Pinpoint the cell where the given text exists, returning its [X, Y] midpoint coordinate. 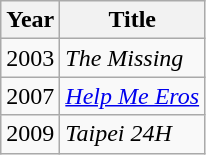
2003 [30, 58]
Help Me Eros [132, 96]
The Missing [132, 58]
2007 [30, 96]
Title [132, 20]
Year [30, 20]
Taipei 24H [132, 134]
2009 [30, 134]
